Scan for the cell matching the given text and deliver its (x, y) coordinate at center. 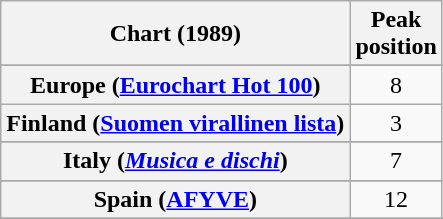
Finland (Suomen virallinen lista) (176, 123)
Spain (AFYVE) (176, 199)
3 (396, 123)
Italy (Musica e dischi) (176, 161)
7 (396, 161)
Chart (1989) (176, 34)
8 (396, 85)
12 (396, 199)
Europe (Eurochart Hot 100) (176, 85)
Peakposition (396, 34)
